Capture the cell that displays the provided text and extract its [X, Y] central coordinate. 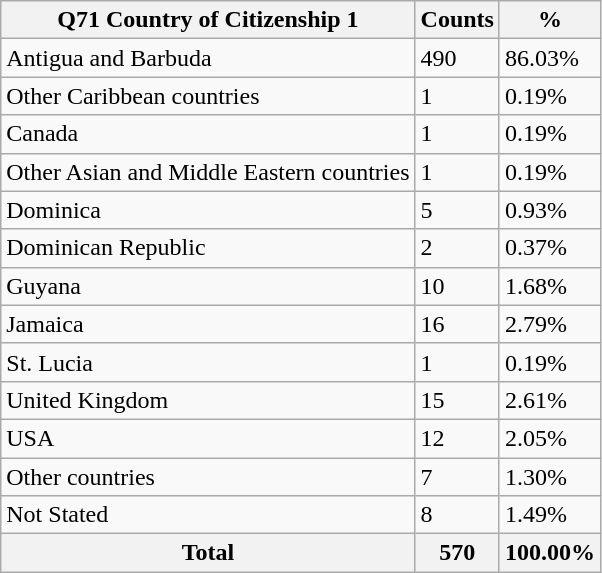
2.79% [550, 324]
2 [457, 248]
490 [457, 58]
St. Lucia [208, 362]
Other Caribbean countries [208, 96]
Dominica [208, 210]
Canada [208, 134]
16 [457, 324]
Q71 Country of Citizenship 1 [208, 20]
86.03% [550, 58]
Antigua and Barbuda [208, 58]
570 [457, 553]
Other countries [208, 477]
7 [457, 477]
% [550, 20]
2.05% [550, 438]
10 [457, 286]
100.00% [550, 553]
1.68% [550, 286]
1.49% [550, 515]
15 [457, 400]
5 [457, 210]
Other Asian and Middle Eastern countries [208, 172]
Jamaica [208, 324]
0.93% [550, 210]
12 [457, 438]
8 [457, 515]
Not Stated [208, 515]
Guyana [208, 286]
2.61% [550, 400]
USA [208, 438]
Counts [457, 20]
0.37% [550, 248]
1.30% [550, 477]
United Kingdom [208, 400]
Dominican Republic [208, 248]
Total [208, 553]
